Return (X, Y) of the center of cell containing provided text 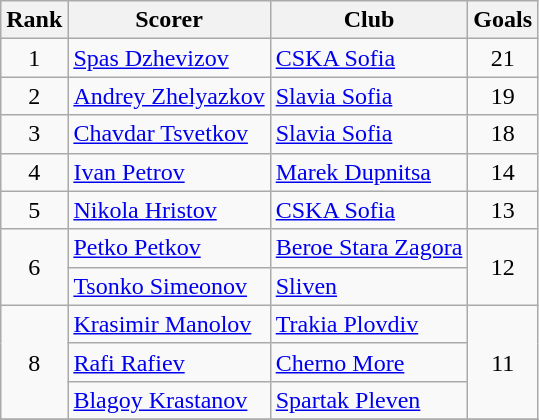
Krasimir Manolov (169, 324)
2 (34, 96)
6 (34, 267)
Cherno More (369, 362)
Rafi Rafiev (169, 362)
Club (369, 20)
4 (34, 172)
18 (503, 134)
Blagoy Krastanov (169, 400)
Scorer (169, 20)
Tsonko Simeonov (169, 286)
Beroe Stara Zagora (369, 248)
Trakia Plovdiv (369, 324)
3 (34, 134)
11 (503, 362)
13 (503, 210)
Spartak Pleven (369, 400)
14 (503, 172)
Spas Dzhevizov (169, 58)
Rank (34, 20)
1 (34, 58)
Nikola Hristov (169, 210)
Chavdar Tsvetkov (169, 134)
Marek Dupnitsa (369, 172)
Goals (503, 20)
12 (503, 267)
Andrey Zhelyazkov (169, 96)
5 (34, 210)
Petko Petkov (169, 248)
21 (503, 58)
19 (503, 96)
8 (34, 362)
Ivan Petrov (169, 172)
Sliven (369, 286)
